Locate the cell with the specified text and output its [X, Y] center coordinate. 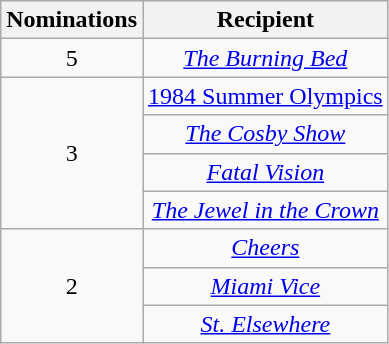
The Burning Bed [265, 58]
The Jewel in the Crown [265, 210]
Miami Vice [265, 286]
Nominations [72, 20]
1984 Summer Olympics [265, 96]
5 [72, 58]
Fatal Vision [265, 172]
Recipient [265, 20]
The Cosby Show [265, 134]
Cheers [265, 248]
St. Elsewhere [265, 324]
3 [72, 153]
2 [72, 286]
